Capture the cell that displays the provided text and extract its (x, y) central coordinate. 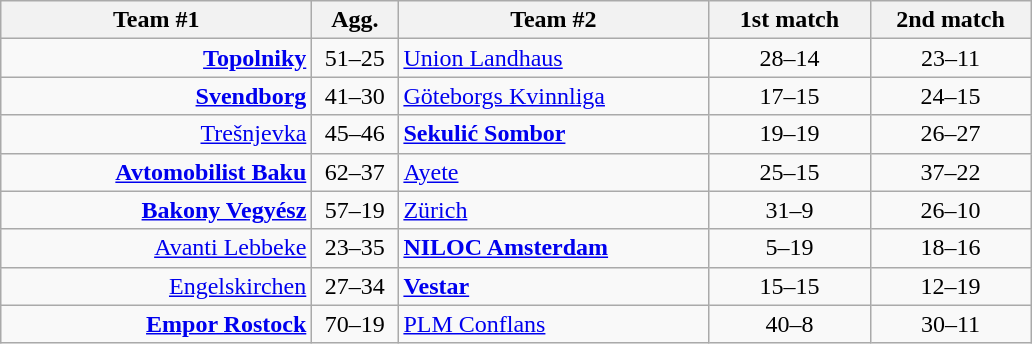
Engelskirchen (156, 286)
24–15 (950, 96)
Zürich (554, 210)
2nd match (950, 20)
5–19 (790, 248)
NILOC Amsterdam (554, 248)
1st match (790, 20)
12–19 (950, 286)
28–14 (790, 58)
30–11 (950, 324)
Union Landhaus (554, 58)
27–34 (355, 286)
Empor Rostock (156, 324)
37–22 (950, 172)
Topolniky (156, 58)
70–19 (355, 324)
Team #2 (554, 20)
Sekulić Sombor (554, 134)
31–9 (790, 210)
Göteborgs Kvinnliga (554, 96)
Trešnjevka (156, 134)
23–35 (355, 248)
Ayete (554, 172)
26–27 (950, 134)
Agg. (355, 20)
41–30 (355, 96)
15–15 (790, 286)
Vestar (554, 286)
Team #1 (156, 20)
57–19 (355, 210)
Avtomobilist Baku (156, 172)
23–11 (950, 58)
Bakony Vegyész (156, 210)
18–16 (950, 248)
40–8 (790, 324)
26–10 (950, 210)
17–15 (790, 96)
45–46 (355, 134)
19–19 (790, 134)
Avanti Lebbeke (156, 248)
Svendborg (156, 96)
51–25 (355, 58)
25–15 (790, 172)
PLM Conflans (554, 324)
62–37 (355, 172)
